Detect which cell encompasses the target text, then output its [x, y] center coordinate. 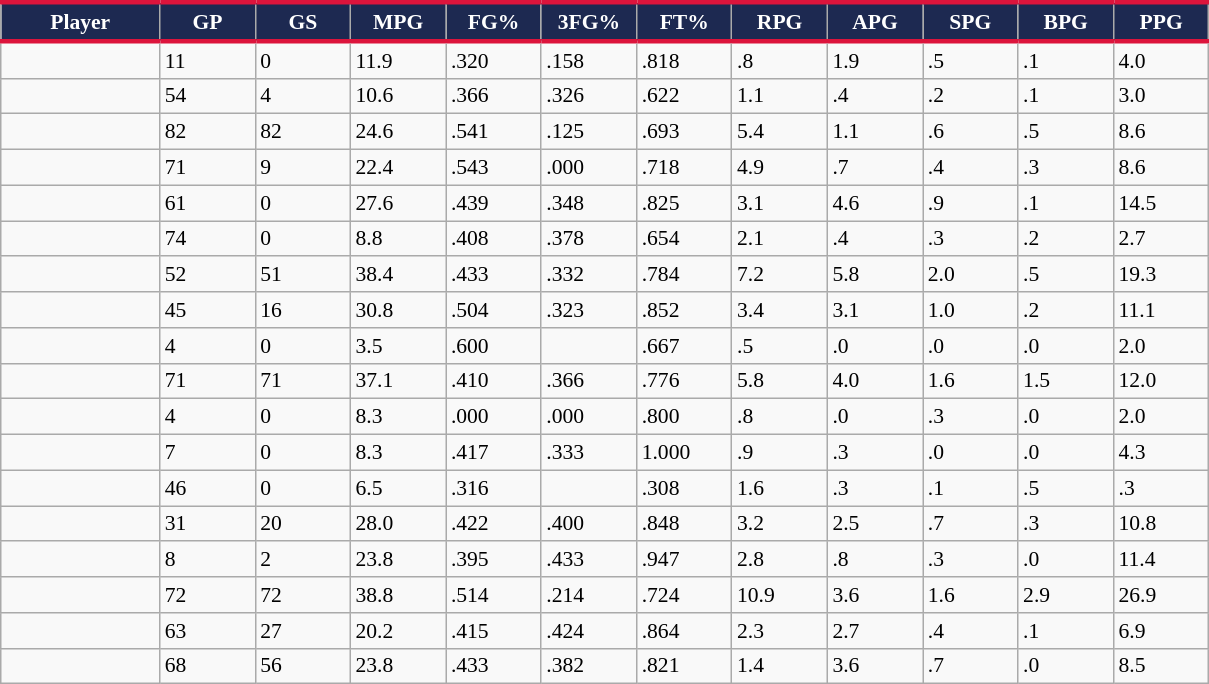
.214 [588, 595]
.654 [684, 239]
.543 [494, 168]
5.4 [780, 132]
2.1 [780, 239]
.693 [684, 132]
9 [302, 168]
.600 [494, 346]
51 [302, 275]
.332 [588, 275]
20.2 [398, 631]
3.4 [780, 310]
4.9 [780, 168]
38.4 [398, 275]
7.2 [780, 275]
2 [302, 560]
8 [208, 560]
14.5 [1161, 203]
10.6 [398, 96]
.308 [684, 488]
1.4 [780, 666]
.784 [684, 275]
63 [208, 631]
.947 [684, 560]
.541 [494, 132]
31 [208, 524]
46 [208, 488]
Player [80, 22]
.504 [494, 310]
2.9 [1066, 595]
GS [302, 22]
.333 [588, 453]
.724 [684, 595]
.821 [684, 666]
FT% [684, 22]
10.8 [1161, 524]
BPG [1066, 22]
.439 [494, 203]
52 [208, 275]
.125 [588, 132]
4.3 [1161, 453]
.776 [684, 381]
.622 [684, 96]
PPG [1161, 22]
61 [208, 203]
.408 [494, 239]
26.9 [1161, 595]
1.5 [1066, 381]
.158 [588, 60]
.848 [684, 524]
11.4 [1161, 560]
.718 [684, 168]
16 [302, 310]
.395 [494, 560]
.818 [684, 60]
.825 [684, 203]
.800 [684, 417]
2.8 [780, 560]
3.0 [1161, 96]
.415 [494, 631]
.323 [588, 310]
APG [874, 22]
22.4 [398, 168]
11 [208, 60]
3.5 [398, 346]
12.0 [1161, 381]
RPG [780, 22]
MPG [398, 22]
.378 [588, 239]
30.8 [398, 310]
.382 [588, 666]
6.5 [398, 488]
.852 [684, 310]
11.1 [1161, 310]
.320 [494, 60]
.400 [588, 524]
24.6 [398, 132]
10.9 [780, 595]
45 [208, 310]
37.1 [398, 381]
56 [302, 666]
4.6 [874, 203]
.410 [494, 381]
3.2 [780, 524]
.348 [588, 203]
54 [208, 96]
11.9 [398, 60]
.864 [684, 631]
1.9 [874, 60]
.514 [494, 595]
2.5 [874, 524]
20 [302, 524]
.6 [970, 132]
3FG% [588, 22]
27 [302, 631]
8.8 [398, 239]
27.6 [398, 203]
.422 [494, 524]
1.0 [970, 310]
68 [208, 666]
SPG [970, 22]
38.8 [398, 595]
.667 [684, 346]
.424 [588, 631]
.316 [494, 488]
28.0 [398, 524]
.417 [494, 453]
6.9 [1161, 631]
7 [208, 453]
.326 [588, 96]
GP [208, 22]
FG% [494, 22]
1.000 [684, 453]
74 [208, 239]
8.5 [1161, 666]
19.3 [1161, 275]
2.3 [780, 631]
